Search for the cell housing the specified text and yield its [x, y] center coordinate. 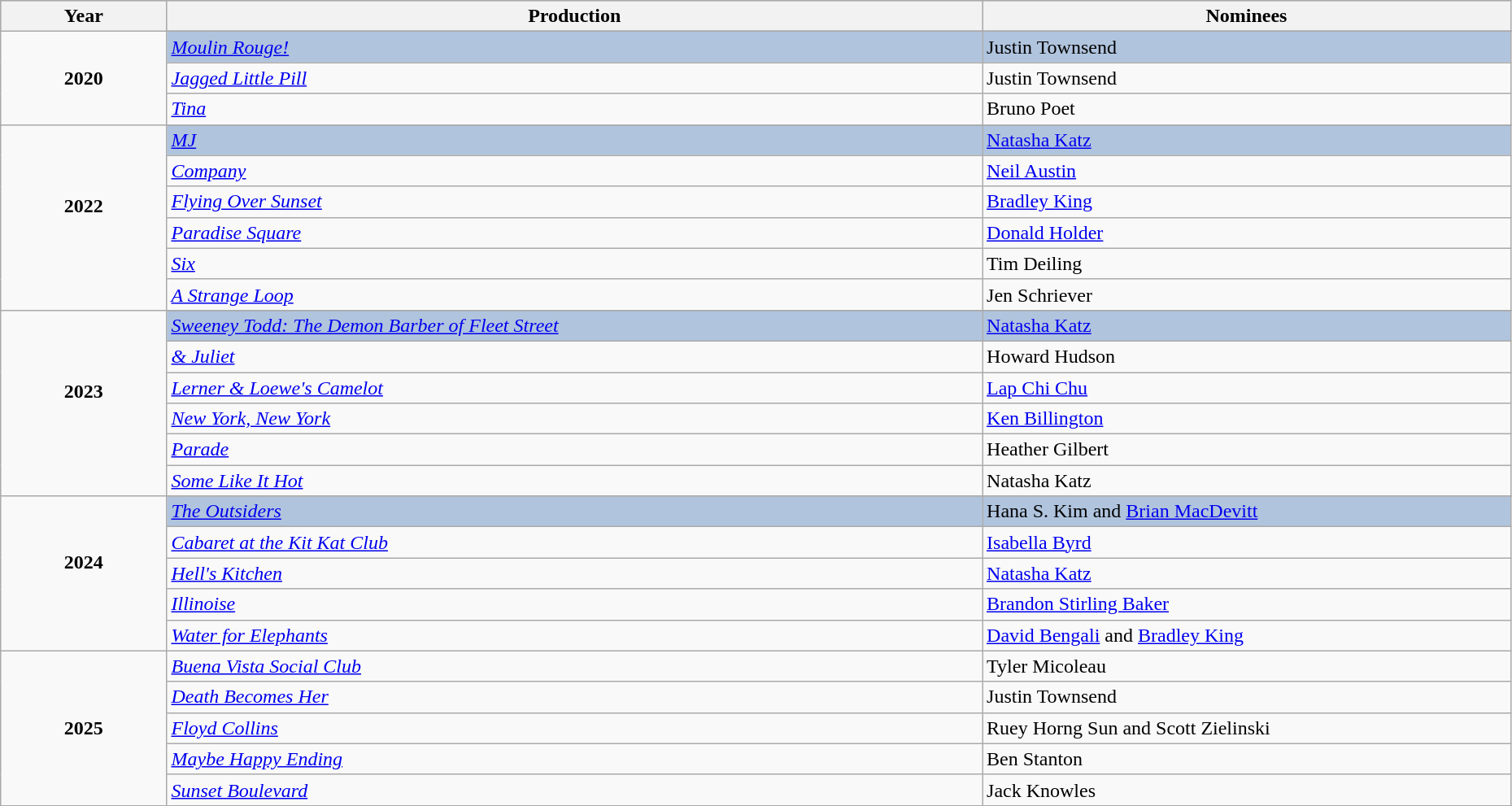
Isabella Byrd [1247, 542]
2022 [84, 217]
Maybe Happy Ending [574, 759]
David Bengali and Bradley King [1247, 635]
Jen Schriever [1247, 294]
Six [574, 264]
Brandon Stirling Baker [1247, 604]
Production [574, 16]
2025 [84, 728]
Tina [574, 109]
Some Like It Hot [574, 481]
Sunset Boulevard [574, 790]
2020 [84, 78]
Heather Gilbert [1247, 450]
New York, New York [574, 419]
Flying Over Sunset [574, 202]
& Juliet [574, 356]
Ken Billington [1247, 419]
Nominees [1247, 16]
Lap Chi Chu [1247, 388]
Ruey Horng Sun and Scott Zielinski [1247, 728]
2023 [84, 403]
Hana S. Kim and Brian MacDevitt [1247, 512]
Bradley King [1247, 202]
Water for Elephants [574, 635]
2024 [84, 573]
Neil Austin [1247, 171]
Howard Hudson [1247, 356]
Tyler Micoleau [1247, 666]
Tim Deiling [1247, 264]
Bruno Poet [1247, 109]
Jack Knowles [1247, 790]
Lerner & Loewe's Camelot [574, 388]
Ben Stanton [1247, 759]
Sweeney Todd: The Demon Barber of Fleet Street [574, 325]
Donald Holder [1247, 233]
Cabaret at the Kit Kat Club [574, 542]
MJ [574, 140]
Moulin Rouge! [574, 47]
Company [574, 171]
Hell's Kitchen [574, 573]
Paradise Square [574, 233]
Illinoise [574, 604]
A Strange Loop [574, 294]
Floyd Collins [574, 728]
The Outsiders [574, 512]
Buena Vista Social Club [574, 666]
Parade [574, 450]
Death Becomes Her [574, 697]
Jagged Little Pill [574, 78]
Year [84, 16]
